Return the (X, Y) coordinate for the center point of the cell that contains the specified text.  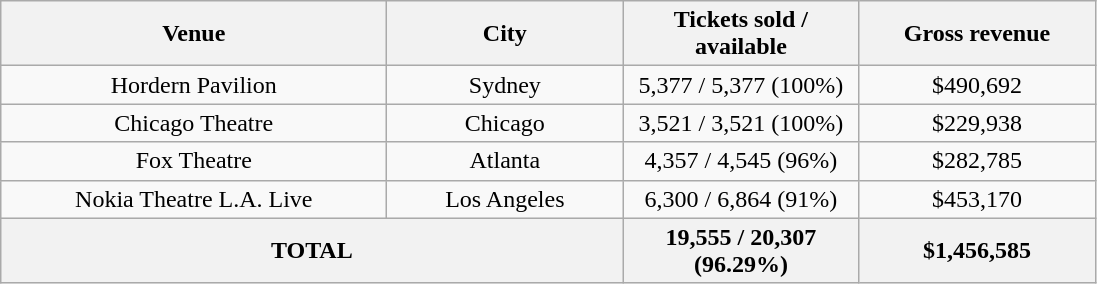
City (505, 34)
Venue (194, 34)
Fox Theatre (194, 161)
5,377 / 5,377 (100%) (741, 85)
Tickets sold / available (741, 34)
Hordern Pavilion (194, 85)
Chicago Theatre (194, 123)
19,555 / 20,307 (96.29%) (741, 250)
Chicago (505, 123)
$453,170 (977, 199)
$282,785 (977, 161)
Nokia Theatre L.A. Live (194, 199)
Los Angeles (505, 199)
$1,456,585 (977, 250)
$490,692 (977, 85)
TOTAL (312, 250)
4,357 / 4,545 (96%) (741, 161)
$229,938 (977, 123)
6,300 / 6,864 (91%) (741, 199)
Gross revenue (977, 34)
Atlanta (505, 161)
Sydney (505, 85)
3,521 / 3,521 (100%) (741, 123)
